Pinpoint the cell where the given text exists, returning its [x, y] midpoint coordinate. 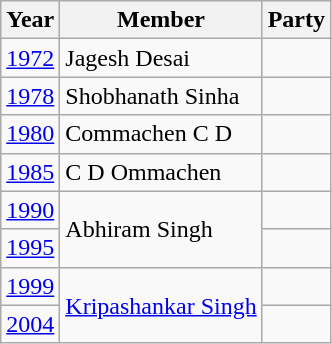
Shobhanath Sinha [161, 96]
Year [30, 20]
2004 [30, 324]
Member [161, 20]
1999 [30, 286]
1978 [30, 96]
1995 [30, 248]
C D Ommachen [161, 172]
1980 [30, 134]
1972 [30, 58]
Kripashankar Singh [161, 305]
Abhiram Singh [161, 229]
Jagesh Desai [161, 58]
1985 [30, 172]
Party [296, 20]
1990 [30, 210]
Commachen C D [161, 134]
